Return the (x, y) coordinate for the center point of the cell that contains the specified text.  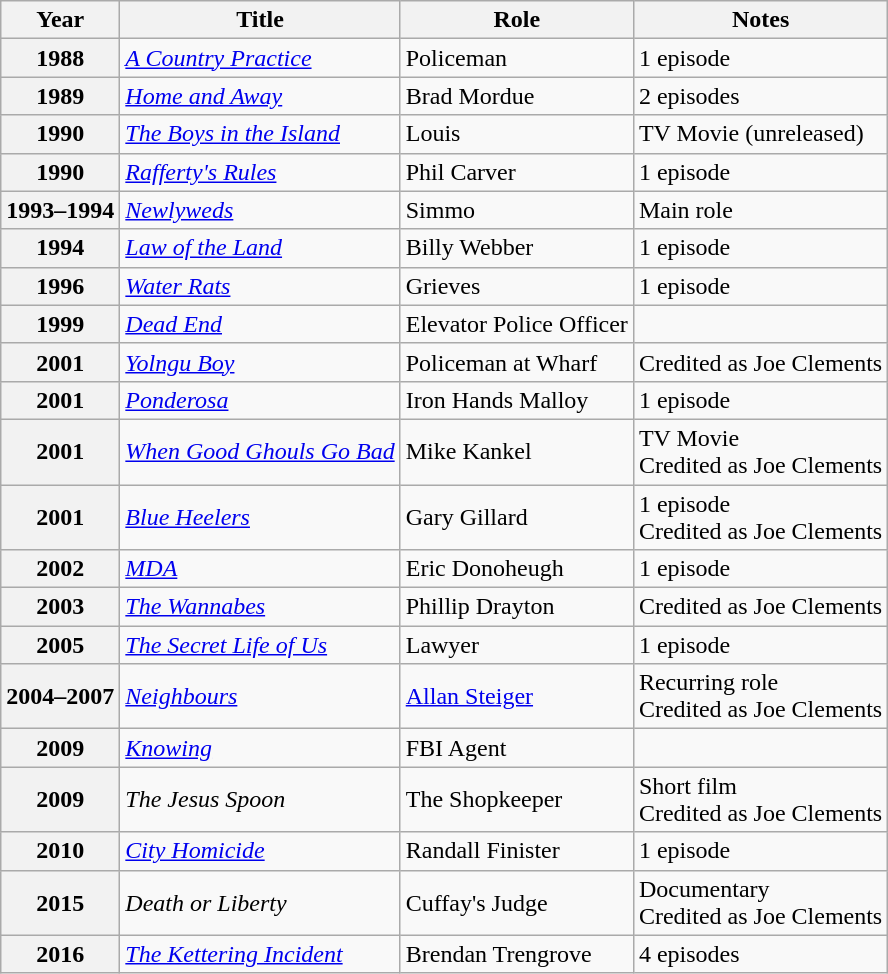
The Kettering Incident (260, 954)
2005 (60, 645)
2015 (60, 902)
Year (60, 20)
TV MovieCredited as Joe Clements (760, 452)
Knowing (260, 748)
Grieves (516, 286)
TV Movie (unreleased) (760, 134)
Randall Finister (516, 851)
Lawyer (516, 645)
Brendan Trengrove (516, 954)
Billy Webber (516, 248)
Blue Heelers (260, 516)
Death or Liberty (260, 902)
DocumentaryCredited as Joe Clements (760, 902)
Law of the Land (260, 248)
Elevator Police Officer (516, 324)
1 episodeCredited as Joe Clements (760, 516)
Eric Donoheugh (516, 569)
Title (260, 20)
The Jesus Spoon (260, 800)
1993–1994 (60, 210)
Ponderosa (260, 400)
Main role (760, 210)
Role (516, 20)
Recurring roleCredited as Joe Clements (760, 696)
Home and Away (260, 96)
MDA (260, 569)
2016 (60, 954)
Policeman (516, 58)
Notes (760, 20)
Brad Mordue (516, 96)
Rafferty's Rules (260, 172)
Policeman at Wharf (516, 362)
Louis (516, 134)
A Country Practice (260, 58)
1988 (60, 58)
1994 (60, 248)
Gary Gillard (516, 516)
Newlyweds (260, 210)
City Homicide (260, 851)
FBI Agent (516, 748)
Iron Hands Malloy (516, 400)
The Shopkeeper (516, 800)
1999 (60, 324)
The Wannabes (260, 607)
Neighbours (260, 696)
2 episodes (760, 96)
2010 (60, 851)
4 episodes (760, 954)
1996 (60, 286)
2004–2007 (60, 696)
The Secret Life of Us (260, 645)
Phil Carver (516, 172)
2002 (60, 569)
Cuffay's Judge (516, 902)
Allan Steiger (516, 696)
Water Rats (260, 286)
Yolngu Boy (260, 362)
When Good Ghouls Go Bad (260, 452)
The Boys in the Island (260, 134)
Dead End (260, 324)
2003 (60, 607)
Phillip Drayton (516, 607)
Mike Kankel (516, 452)
Short filmCredited as Joe Clements (760, 800)
1989 (60, 96)
Simmo (516, 210)
